Return the (x, y) coordinate for the center point of the cell that contains the specified text.  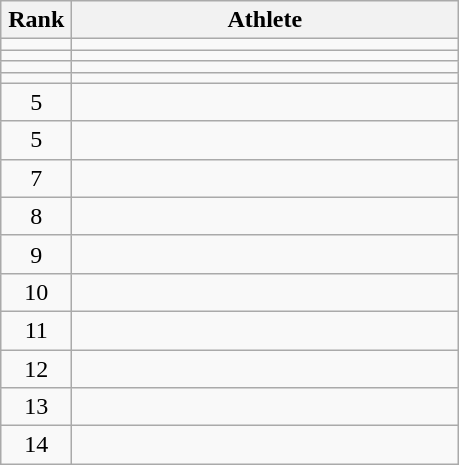
12 (36, 369)
7 (36, 178)
Athlete (265, 20)
Rank (36, 20)
8 (36, 216)
9 (36, 254)
10 (36, 292)
13 (36, 407)
11 (36, 330)
14 (36, 445)
